Determine the [x, y] coordinate at the center of the cell enclosing the given text.  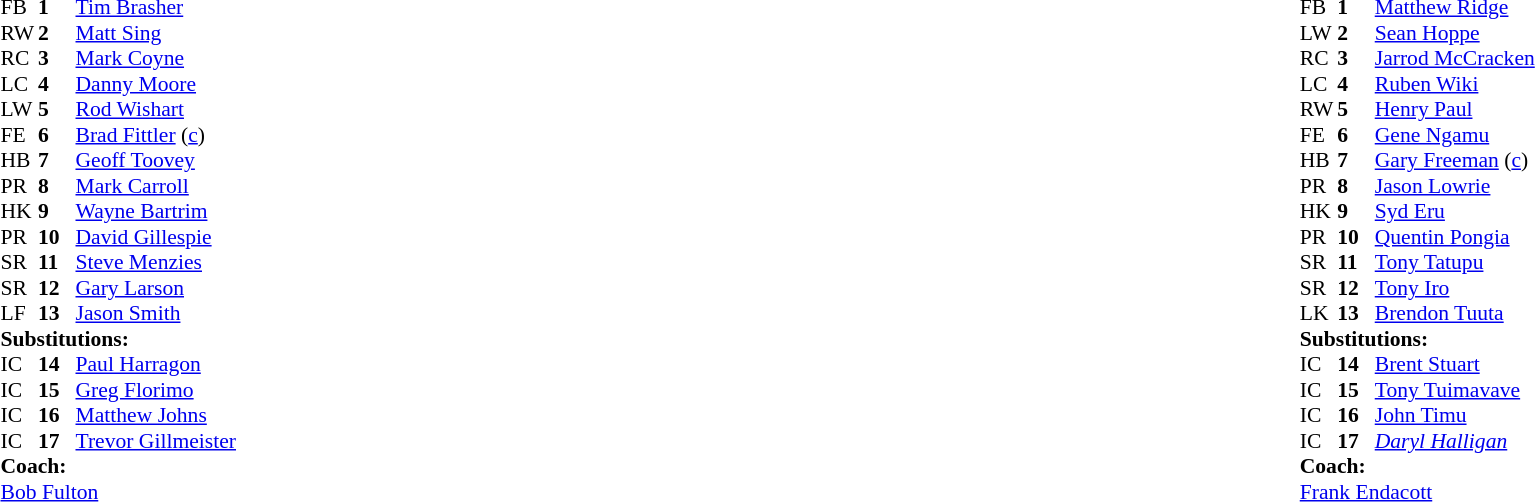
Jarrod McCracken [1455, 59]
Steve Menzies [156, 263]
LF [19, 313]
Brent Stuart [1455, 365]
Ruben Wiki [1455, 84]
Tony Tuimavave [1455, 390]
Quentin Pongia [1455, 237]
Mark Carroll [156, 186]
Gene Ngamu [1455, 135]
LK [1319, 313]
Daryl Halligan [1455, 441]
David Gillespie [156, 237]
Gary Freeman (c) [1455, 161]
Syd Eru [1455, 211]
Rod Wishart [156, 109]
Sean Hoppe [1455, 33]
Jason Lowrie [1455, 186]
Tony Tatupu [1455, 263]
Brad Fittler (c) [156, 135]
Matt Sing [156, 33]
Gary Larson [156, 288]
Tony Iro [1455, 288]
Brendon Tuuta [1455, 313]
Paul Harragon [156, 365]
Henry Paul [1455, 109]
Matthew Johns [156, 415]
John Timu [1455, 415]
Mark Coyne [156, 59]
Greg Florimo [156, 390]
Wayne Bartrim [156, 211]
Jason Smith [156, 313]
Trevor Gillmeister [156, 441]
Geoff Toovey [156, 161]
Danny Moore [156, 84]
